Find where the given text appears and provide that cell's center as [x, y] coordinate. 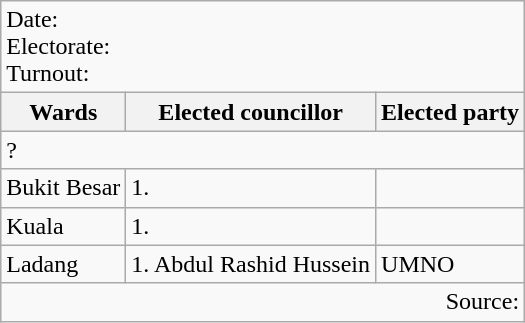
1. Abdul Rashid Hussein [251, 264]
Elected party [450, 112]
UMNO [450, 264]
Source: [263, 302]
Elected councillor [251, 112]
Ladang [64, 264]
Date: Electorate: Turnout: [263, 47]
Wards [64, 112]
Bukit Besar [64, 188]
? [263, 150]
Kuala [64, 226]
